Locate the cell with the specified text and output its [X, Y] center coordinate. 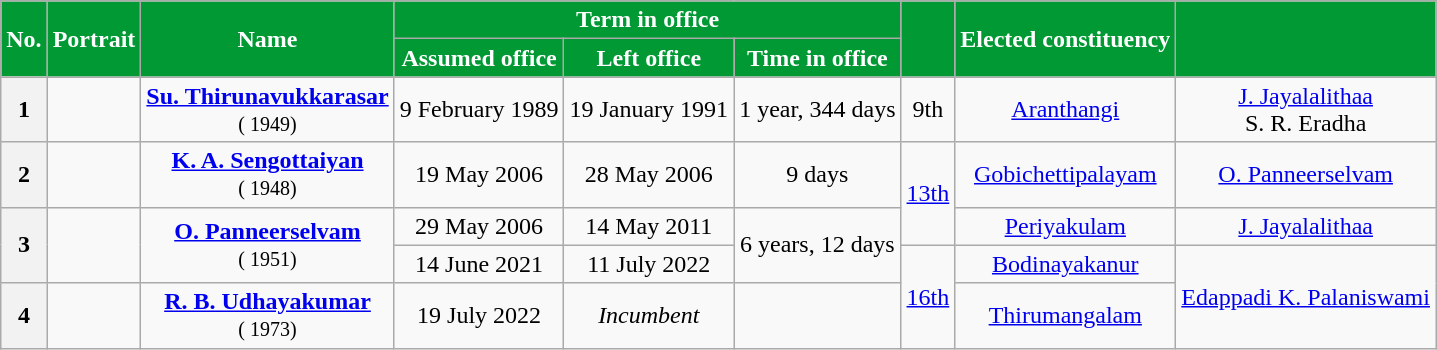
J. JayalalithaaS. R. Eradha [1306, 110]
4 [24, 316]
Assumed office [479, 58]
3 [24, 245]
9 February 1989 [479, 110]
Name [268, 39]
Bodinayakanur [1066, 264]
Incumbent [649, 316]
9th [928, 110]
O. Panneerselvam [1306, 174]
14 May 2011 [649, 226]
K. A. Sengottaiyan( 1948) [268, 174]
Elected constituency [1066, 39]
9 days [818, 174]
29 May 2006 [479, 226]
28 May 2006 [649, 174]
6 years, 12 days [818, 245]
Periyakulam [1066, 226]
Left office [649, 58]
O. Panneerselvam( 1951) [268, 245]
11 July 2022 [649, 264]
Gobichettipalayam [1066, 174]
19 July 2022 [479, 316]
Edappadi K. Palaniswami [1306, 296]
Thirumangalam [1066, 316]
Su. Thirunavukkarasar( 1949) [268, 110]
Aranthangi [1066, 110]
14 June 2021 [479, 264]
No. [24, 39]
16th [928, 296]
19 January 1991 [649, 110]
19 May 2006 [479, 174]
13th [928, 194]
Time in office [818, 58]
R. B. Udhayakumar( 1973) [268, 316]
Portrait [94, 39]
2 [24, 174]
J. Jayalalithaa [1306, 226]
Term in office [648, 20]
1 [24, 110]
1 year, 344 days [818, 110]
